Detect which cell encompasses the target text, then output its (X, Y) center coordinate. 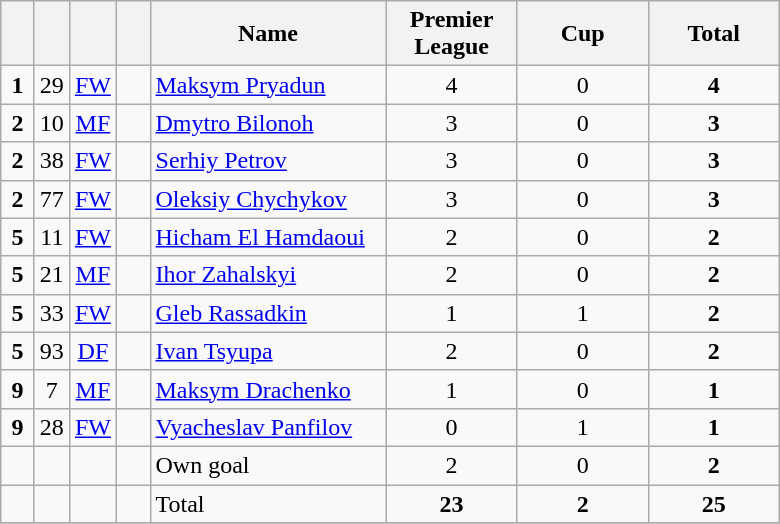
Own goal (268, 465)
Premier League (452, 34)
11 (52, 237)
Ivan Tsyupa (268, 351)
Dmytro Bilonoh (268, 123)
Vyacheslav Panfilov (268, 427)
Maksym Pryadun (268, 85)
77 (52, 199)
Serhiy Petrov (268, 161)
Maksym Drachenko (268, 389)
38 (52, 161)
Ihor Zahalskyi (268, 275)
21 (52, 275)
33 (52, 313)
DF (92, 351)
10 (52, 123)
93 (52, 351)
29 (52, 85)
7 (52, 389)
25 (714, 503)
28 (52, 427)
23 (452, 503)
Name (268, 34)
Oleksiy Chychykov (268, 199)
Hicham El Hamdaoui (268, 237)
Gleb Rassadkin (268, 313)
Cup (582, 34)
